Find where the given text appears and provide that cell's center as [X, Y] coordinate. 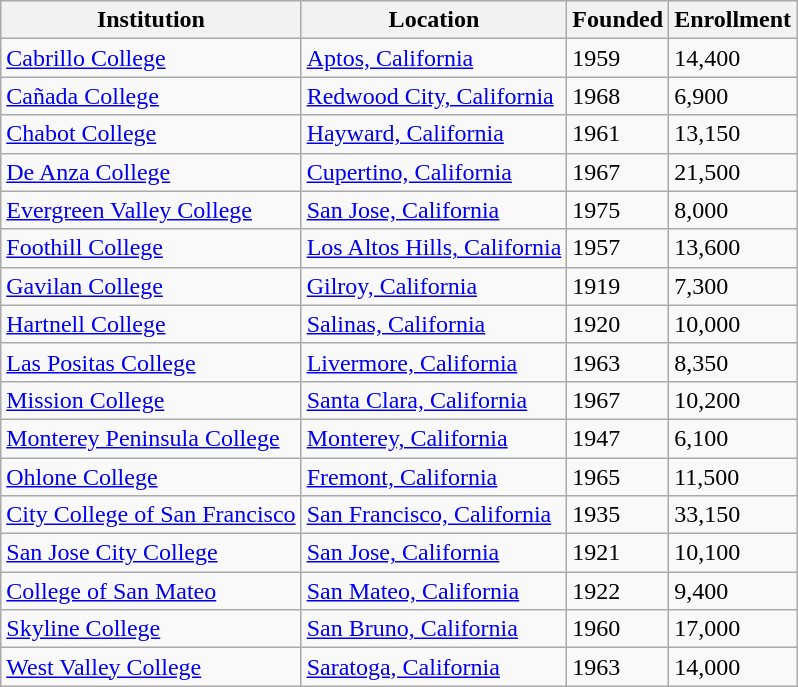
1920 [618, 324]
Skyline College [151, 629]
17,000 [733, 629]
1965 [618, 477]
7,300 [733, 286]
Gilroy, California [434, 286]
College of San Mateo [151, 591]
1947 [618, 438]
14,400 [733, 58]
6,900 [733, 96]
Monterey, California [434, 438]
San Jose City College [151, 553]
Fremont, California [434, 477]
8,350 [733, 362]
Founded [618, 20]
Evergreen Valley College [151, 210]
Livermore, California [434, 362]
Ohlone College [151, 477]
Los Altos Hills, California [434, 248]
Hartnell College [151, 324]
Location [434, 20]
1960 [618, 629]
33,150 [733, 515]
San Mateo, California [434, 591]
Institution [151, 20]
9,400 [733, 591]
1975 [618, 210]
Salinas, California [434, 324]
Las Positas College [151, 362]
10,100 [733, 553]
Aptos, California [434, 58]
10,000 [733, 324]
Cañada College [151, 96]
11,500 [733, 477]
1968 [618, 96]
10,200 [733, 400]
21,500 [733, 172]
West Valley College [151, 667]
Cupertino, California [434, 172]
San Bruno, California [434, 629]
Enrollment [733, 20]
14,000 [733, 667]
1922 [618, 591]
Chabot College [151, 134]
13,600 [733, 248]
1957 [618, 248]
San Francisco, California [434, 515]
1959 [618, 58]
Cabrillo College [151, 58]
Monterey Peninsula College [151, 438]
Foothill College [151, 248]
De Anza College [151, 172]
8,000 [733, 210]
6,100 [733, 438]
1935 [618, 515]
City College of San Francisco [151, 515]
1961 [618, 134]
Mission College [151, 400]
Santa Clara, California [434, 400]
13,150 [733, 134]
1919 [618, 286]
Hayward, California [434, 134]
Gavilan College [151, 286]
Saratoga, California [434, 667]
Redwood City, California [434, 96]
1921 [618, 553]
